Pinpoint the cell where the given text exists, returning its (x, y) midpoint coordinate. 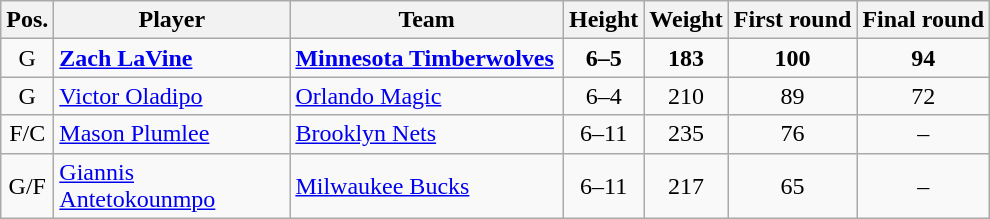
183 (686, 58)
Height (603, 20)
Team (427, 20)
Mason Plumlee (172, 134)
G/F (28, 186)
First round (792, 20)
Orlando Magic (427, 96)
89 (792, 96)
Brooklyn Nets (427, 134)
Minnesota Timberwolves (427, 58)
210 (686, 96)
65 (792, 186)
Player (172, 20)
Milwaukee Bucks (427, 186)
6–5 (603, 58)
6–4 (603, 96)
72 (924, 96)
217 (686, 186)
100 (792, 58)
94 (924, 58)
235 (686, 134)
Final round (924, 20)
Victor Oladipo (172, 96)
Giannis Antetokounmpo (172, 186)
F/C (28, 134)
76 (792, 134)
Pos. (28, 20)
Weight (686, 20)
Zach LaVine (172, 58)
